Scan for the cell matching the given text and deliver its (X, Y) coordinate at center. 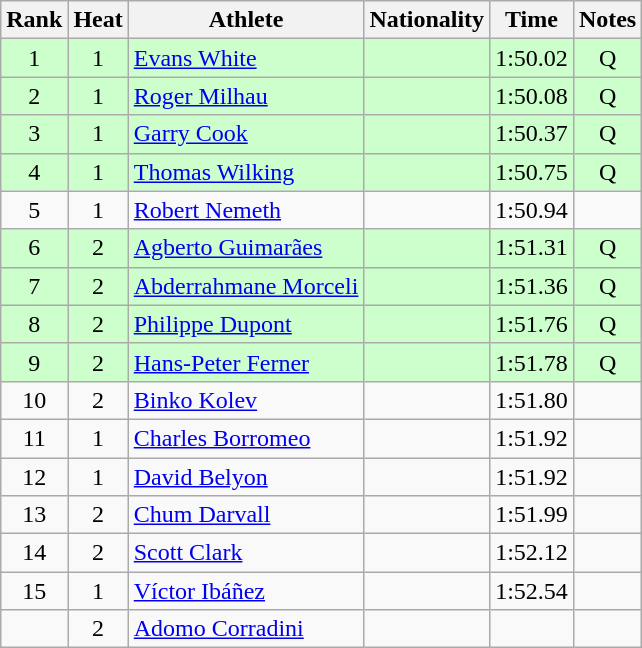
14 (34, 553)
1:50.08 (532, 96)
4 (34, 172)
Binko Kolev (246, 400)
David Belyon (246, 477)
1:51.31 (532, 248)
1:51.80 (532, 400)
6 (34, 248)
1:50.37 (532, 134)
1:51.78 (532, 362)
Evans White (246, 58)
Garry Cook (246, 134)
Philippe Dupont (246, 324)
15 (34, 591)
10 (34, 400)
Hans-Peter Ferner (246, 362)
Charles Borromeo (246, 438)
Time (532, 20)
13 (34, 515)
11 (34, 438)
Víctor Ibáñez (246, 591)
1:50.75 (532, 172)
Adomo Corradini (246, 629)
Nationality (427, 20)
Heat (98, 20)
5 (34, 210)
Scott Clark (246, 553)
1:50.02 (532, 58)
3 (34, 134)
7 (34, 286)
Chum Darvall (246, 515)
1:51.99 (532, 515)
Robert Nemeth (246, 210)
1:52.54 (532, 591)
Roger Milhau (246, 96)
1:51.36 (532, 286)
Notes (607, 20)
1:51.76 (532, 324)
9 (34, 362)
Thomas Wilking (246, 172)
12 (34, 477)
1:50.94 (532, 210)
Athlete (246, 20)
Agberto Guimarães (246, 248)
8 (34, 324)
Rank (34, 20)
1:52.12 (532, 553)
Abderrahmane Morceli (246, 286)
